Locate the cell with the specified text and output its [X, Y] center coordinate. 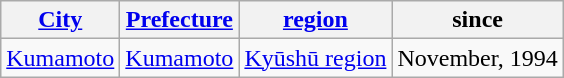
since [478, 20]
City [60, 20]
Prefecture [180, 20]
Kyūshū region [316, 58]
November, 1994 [478, 58]
region [316, 20]
